Return (x, y) of the center of cell containing provided text 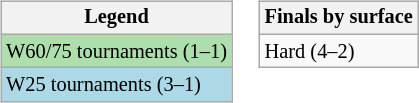
W60/75 tournaments (1–1) (116, 51)
W25 tournaments (3–1) (116, 85)
Legend (116, 18)
Finals by surface (339, 18)
Hard (4–2) (339, 51)
